Search for the cell housing the specified text and yield its (X, Y) center coordinate. 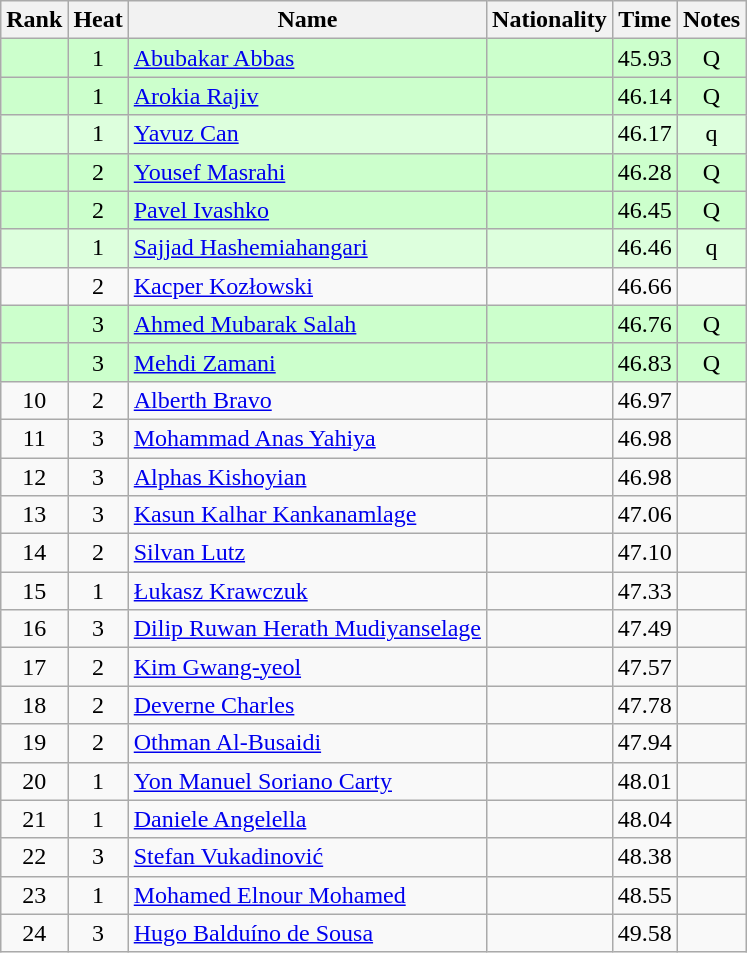
14 (34, 553)
Rank (34, 20)
48.55 (644, 895)
46.45 (644, 210)
15 (34, 591)
10 (34, 400)
Othman Al-Busaidi (307, 743)
Dilip Ruwan Herath Mudiyanselage (307, 629)
46.76 (644, 324)
24 (34, 933)
18 (34, 705)
Nationality (550, 20)
Alphas Kishoyian (307, 477)
Ahmed Mubarak Salah (307, 324)
12 (34, 477)
Kasun Kalhar Kankanamlage (307, 515)
46.66 (644, 286)
46.97 (644, 400)
47.78 (644, 705)
21 (34, 819)
Daniele Angelella (307, 819)
47.49 (644, 629)
Name (307, 20)
48.04 (644, 819)
19 (34, 743)
22 (34, 857)
Alberth Bravo (307, 400)
Mohamed Elnour Mohamed (307, 895)
Stefan Vukadinović (307, 857)
Yavuz Can (307, 134)
Abubakar Abbas (307, 58)
46.83 (644, 362)
20 (34, 781)
Mehdi Zamani (307, 362)
47.94 (644, 743)
46.14 (644, 96)
48.01 (644, 781)
Yousef Masrahi (307, 172)
48.38 (644, 857)
Łukasz Krawczuk (307, 591)
16 (34, 629)
Sajjad Hashemiahangari (307, 248)
47.57 (644, 667)
23 (34, 895)
Yon Manuel Soriano Carty (307, 781)
11 (34, 438)
Time (644, 20)
46.17 (644, 134)
47.33 (644, 591)
46.28 (644, 172)
13 (34, 515)
Mohammad Anas Yahiya (307, 438)
47.06 (644, 515)
Kacper Kozłowski (307, 286)
17 (34, 667)
Notes (711, 20)
Kim Gwang-yeol (307, 667)
Hugo Balduíno de Sousa (307, 933)
Deverne Charles (307, 705)
46.46 (644, 248)
49.58 (644, 933)
47.10 (644, 553)
45.93 (644, 58)
Silvan Lutz (307, 553)
Heat (98, 20)
Pavel Ivashko (307, 210)
Arokia Rajiv (307, 96)
